Detect which cell encompasses the target text, then output its [X, Y] center coordinate. 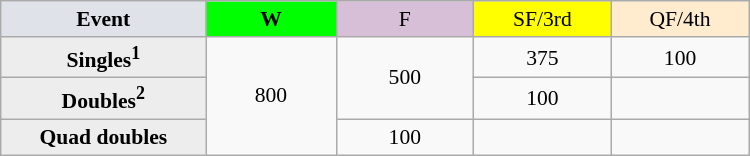
Singles1 [104, 58]
500 [405, 78]
Quad doubles [104, 137]
SF/3rd [543, 19]
375 [543, 58]
W [271, 19]
Doubles2 [104, 98]
QF/4th [680, 19]
800 [271, 96]
F [405, 19]
Event [104, 19]
